Find where the given text appears and provide that cell's center as [x, y] coordinate. 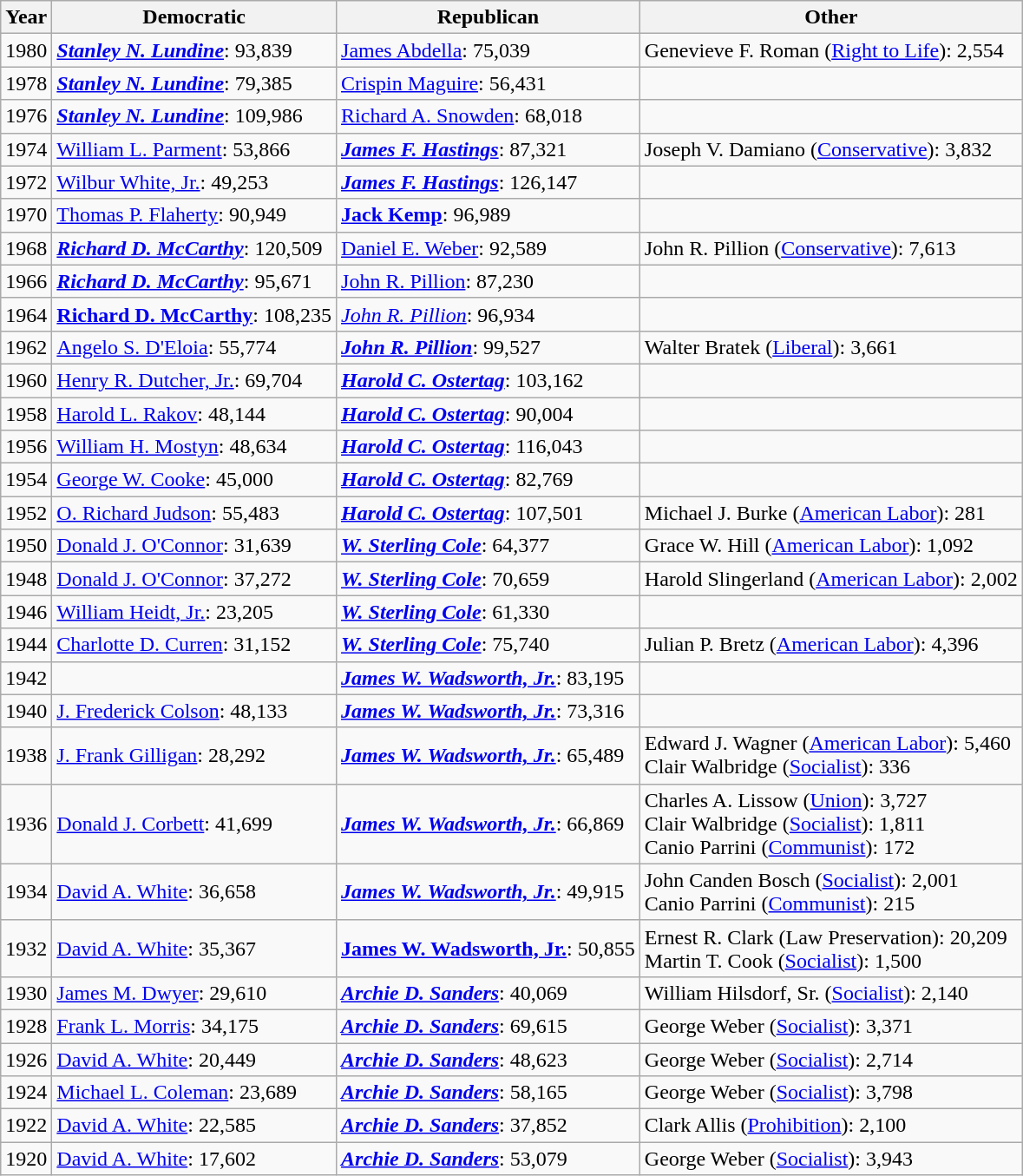
1938 [26, 755]
William Hilsdorf, Sr. (Socialist): 2,140 [831, 993]
Richard D. McCarthy: 108,235 [194, 314]
Ernest R. Clark (Law Preservation): 20,209Martin T. Cook (Socialist): 1,500 [831, 948]
Republican [489, 17]
Richard D. McCarthy: 120,509 [194, 248]
Harold C. Ostertag: 116,043 [489, 447]
Angelo S. D'Eloia: 55,774 [194, 347]
Stanley N. Lundine: 79,385 [194, 83]
1928 [26, 1026]
Frank L. Morris: 34,175 [194, 1026]
Donald J. O'Connor: 37,272 [194, 579]
J. Frank Gilligan: 28,292 [194, 755]
1936 [26, 824]
1970 [26, 215]
Crispin Maguire: 56,431 [489, 83]
William L. Parment: 53,866 [194, 149]
Democratic [194, 17]
James W. Wadsworth, Jr.: 66,869 [489, 824]
Archie D. Sanders: 53,079 [489, 1159]
Donald J. O'Connor: 31,639 [194, 546]
Richard A. Snowden: 68,018 [489, 116]
Stanley N. Lundine: 109,986 [194, 116]
Wilbur White, Jr.: 49,253 [194, 182]
John R. Pillion: 96,934 [489, 314]
Grace W. Hill (American Labor): 1,092 [831, 546]
Julian P. Bretz (American Labor): 4,396 [831, 645]
1950 [26, 546]
1932 [26, 948]
James W. Wadsworth, Jr.: 73,316 [489, 711]
Archie D. Sanders: 37,852 [489, 1126]
1972 [26, 182]
John R. Pillion: 99,527 [489, 347]
David A. White: 35,367 [194, 948]
David A. White: 36,658 [194, 892]
1976 [26, 116]
W. Sterling Cole: 61,330 [489, 612]
David A. White: 17,602 [194, 1159]
1954 [26, 480]
Year [26, 17]
Michael J. Burke (American Labor): 281 [831, 513]
James F. Hastings: 87,321 [489, 149]
Walter Bratek (Liberal): 3,661 [831, 347]
1960 [26, 380]
1978 [26, 83]
Archie D. Sanders: 40,069 [489, 993]
1942 [26, 678]
David A. White: 22,585 [194, 1126]
Archie D. Sanders: 58,165 [489, 1093]
Charlotte D. Curren: 31,152 [194, 645]
Harold Slingerland (American Labor): 2,002 [831, 579]
Daniel E. Weber: 92,589 [489, 248]
J. Frederick Colson: 48,133 [194, 711]
Harold C. Ostertag: 90,004 [489, 414]
Donald J. Corbett: 41,699 [194, 824]
Harold C. Ostertag: 82,769 [489, 480]
1980 [26, 50]
1948 [26, 579]
John R. Pillion: 87,230 [489, 281]
W. Sterling Cole: 64,377 [489, 546]
James Abdella: 75,039 [489, 50]
John Canden Bosch (Socialist): 2,001Canio Parrini (Communist): 215 [831, 892]
George Weber (Socialist): 3,371 [831, 1026]
1930 [26, 993]
1968 [26, 248]
1926 [26, 1060]
Archie D. Sanders: 69,615 [489, 1026]
James W. Wadsworth, Jr.: 65,489 [489, 755]
David A. White: 20,449 [194, 1060]
1922 [26, 1126]
Richard D. McCarthy: 95,671 [194, 281]
Jack Kemp: 96,989 [489, 215]
Harold C. Ostertag: 107,501 [489, 513]
Henry R. Dutcher, Jr.: 69,704 [194, 380]
Charles A. Lissow (Union): 3,727Clair Walbridge (Socialist): 1,811Canio Parrini (Communist): 172 [831, 824]
James W. Wadsworth, Jr.: 83,195 [489, 678]
Thomas P. Flaherty: 90,949 [194, 215]
Michael L. Coleman: 23,689 [194, 1093]
1952 [26, 513]
William H. Mostyn: 48,634 [194, 447]
James M. Dwyer: 29,610 [194, 993]
James W. Wadsworth, Jr.: 49,915 [489, 892]
Archie D. Sanders: 48,623 [489, 1060]
1946 [26, 612]
1944 [26, 645]
George Weber (Socialist): 2,714 [831, 1060]
Joseph V. Damiano (Conservative): 3,832 [831, 149]
Other [831, 17]
Harold L. Rakov: 48,144 [194, 414]
William Heidt, Jr.: 23,205 [194, 612]
James F. Hastings: 126,147 [489, 182]
1956 [26, 447]
1924 [26, 1093]
1964 [26, 314]
1940 [26, 711]
Stanley N. Lundine: 93,839 [194, 50]
W. Sterling Cole: 70,659 [489, 579]
1962 [26, 347]
James W. Wadsworth, Jr.: 50,855 [489, 948]
Genevieve F. Roman (Right to Life): 2,554 [831, 50]
Clark Allis (Prohibition): 2,100 [831, 1126]
George Weber (Socialist): 3,943 [831, 1159]
1966 [26, 281]
1974 [26, 149]
1958 [26, 414]
Edward J. Wagner (American Labor): 5,460Clair Walbridge (Socialist): 336 [831, 755]
W. Sterling Cole: 75,740 [489, 645]
1934 [26, 892]
1920 [26, 1159]
Harold C. Ostertag: 103,162 [489, 380]
George W. Cooke: 45,000 [194, 480]
John R. Pillion (Conservative): 7,613 [831, 248]
O. Richard Judson: 55,483 [194, 513]
George Weber (Socialist): 3,798 [831, 1093]
